Locate the cell with the specified text and output its [x, y] center coordinate. 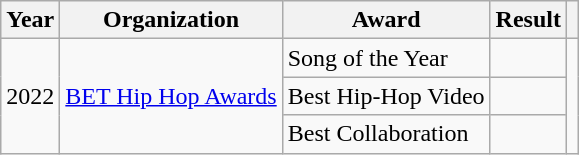
Song of the Year [386, 58]
Organization [171, 20]
BET Hip Hop Awards [171, 96]
Year [30, 20]
Award [386, 20]
Best Hip-Hop Video [386, 96]
2022 [30, 96]
Result [528, 20]
Best Collaboration [386, 134]
